Provide the (X, Y) coordinate of the cell's center where the given text is located.  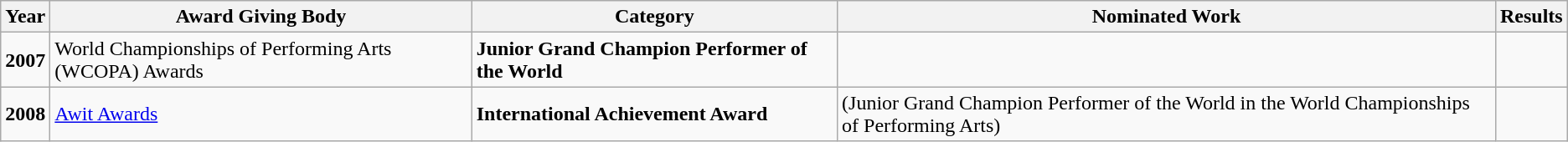
Junior Grand Champion Performer of the World (654, 60)
Year (25, 17)
2007 (25, 60)
International Achievement Award (654, 114)
Awit Awards (261, 114)
Award Giving Body (261, 17)
Category (654, 17)
2008 (25, 114)
Results (1531, 17)
(Junior Grand Champion Performer of the World in the World Championships of Performing Arts) (1167, 114)
World Championships of Performing Arts (WCOPA) Awards (261, 60)
Nominated Work (1167, 17)
